Return (X, Y) of the center of cell containing provided text 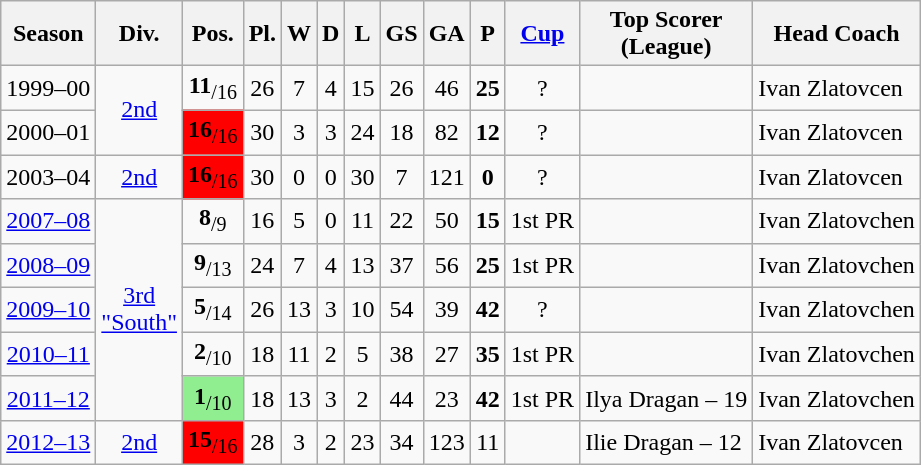
2008–09 (48, 265)
GS (402, 34)
27 (446, 354)
56 (446, 265)
W (298, 34)
46 (446, 88)
Pl. (262, 34)
2007–08 (48, 221)
50 (446, 221)
2000–01 (48, 132)
2011–12 (48, 398)
35 (488, 354)
GA (446, 34)
15/16 (212, 443)
2010–11 (48, 354)
82 (446, 132)
28 (262, 443)
34 (402, 443)
54 (402, 310)
5/14 (212, 310)
Top Scorer (League) (666, 34)
Div. (140, 34)
D (331, 34)
2009–10 (48, 310)
P (488, 34)
11/16 (212, 88)
2/10 (212, 354)
Ilie Dragan – 12 (666, 443)
1/10 (212, 398)
Pos. (212, 34)
121 (446, 176)
9/13 (212, 265)
16 (262, 221)
39 (446, 310)
2012–13 (48, 443)
1999–00 (48, 88)
Head Coach (837, 34)
8/9 (212, 221)
38 (402, 354)
10 (362, 310)
Season (48, 34)
Cup (542, 34)
2003–04 (48, 176)
37 (402, 265)
12 (488, 132)
L (362, 34)
123 (446, 443)
44 (402, 398)
Ilya Dragan – 19 (666, 398)
3rd"South" (140, 310)
22 (402, 221)
